For the text-containing cell, return its midpoint in [X, Y] coordinate format. 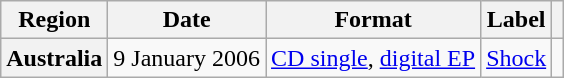
Shock [516, 58]
Label [516, 20]
Australia [54, 58]
9 January 2006 [187, 58]
CD single, digital EP [374, 58]
Date [187, 20]
Region [54, 20]
Format [374, 20]
